Determine the [X, Y] coordinate at the center of the cell enclosing the given text.  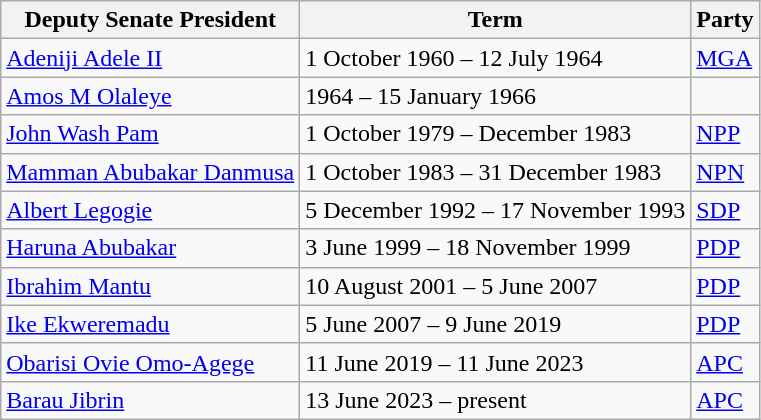
1 October 1960 – 12 July 1964 [496, 58]
MGA [725, 58]
10 August 2001 – 5 June 2007 [496, 286]
1 October 1983 – 31 December 1983 [496, 172]
Deputy Senate President [150, 20]
SDP [725, 210]
Albert Legogie [150, 210]
Adeniji Adele II [150, 58]
3 June 1999 – 18 November 1999 [496, 248]
Obarisi Ovie Omo-Agege [150, 362]
13 June 2023 – present [496, 400]
5 June 2007 – 9 June 2019 [496, 324]
Mamman Abubakar Danmusa [150, 172]
Amos M Olaleye [150, 96]
1964 – 15 January 1966 [496, 96]
1 October 1979 – December 1983 [496, 134]
Ibrahim Mantu [150, 286]
NPP [725, 134]
Party [725, 20]
Ike Ekweremadu [150, 324]
Term [496, 20]
Barau Jibrin [150, 400]
John Wash Pam [150, 134]
Haruna Abubakar [150, 248]
NPN [725, 172]
11 June 2019 – 11 June 2023 [496, 362]
5 December 1992 – 17 November 1993 [496, 210]
